From the cell containing the given text, extract its center point as [X, Y] coordinate. 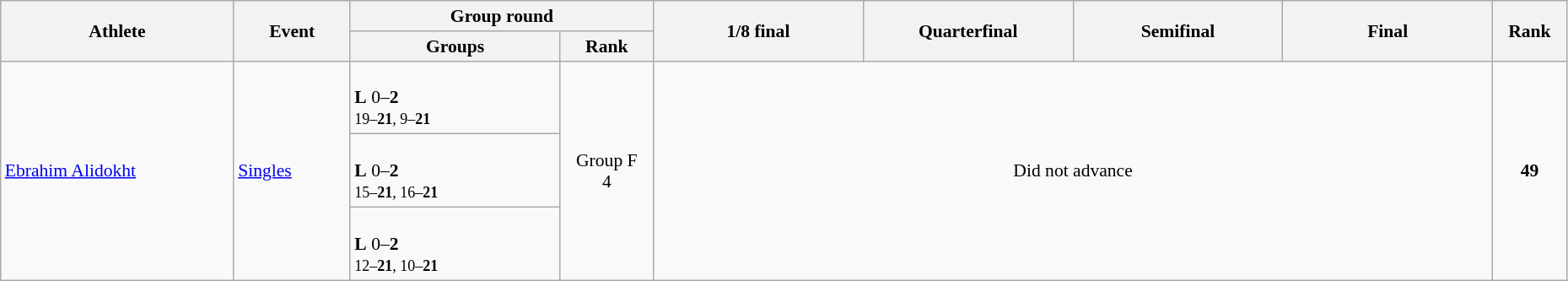
Ebrahim Alidokht [117, 170]
L 0–212–21, 10–21 [455, 245]
1/8 final [759, 30]
Singles [292, 170]
Groups [455, 46]
Final [1388, 30]
Group F4 [607, 170]
49 [1530, 170]
Event [292, 30]
Did not advance [1073, 170]
L 0–219–21, 9–21 [455, 98]
L 0–215–21, 16–21 [455, 170]
Group round [501, 16]
Semifinal [1177, 30]
Athlete [117, 30]
Quarterfinal [968, 30]
